Identify which cell holds the provided text, then report its [X, Y] central coordinate. 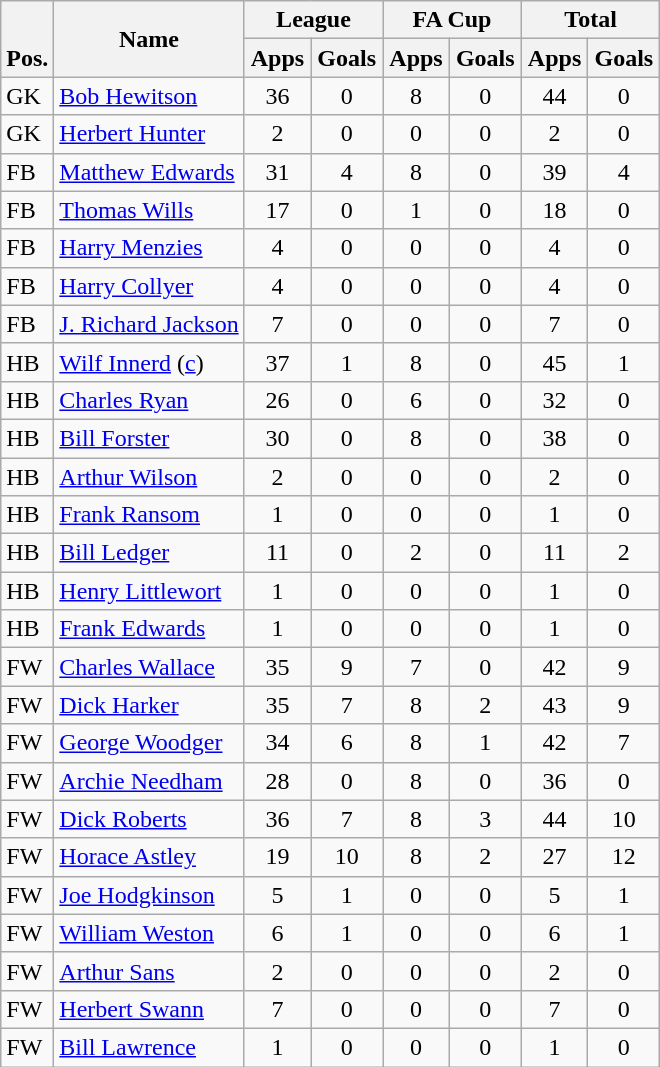
Wilf Innerd (c) [149, 362]
45 [554, 362]
12 [624, 857]
19 [278, 857]
Frank Ransom [149, 515]
Joe Hodgkinson [149, 895]
FA Cup [452, 20]
Dick Roberts [149, 819]
Harry Collyer [149, 286]
26 [278, 400]
18 [554, 210]
38 [554, 438]
George Woodger [149, 743]
39 [554, 172]
Dick Harker [149, 705]
Archie Needham [149, 781]
Arthur Sans [149, 971]
32 [554, 400]
17 [278, 210]
League [314, 20]
Arthur Wilson [149, 477]
Total [590, 20]
Bill Lawrence [149, 1047]
Thomas Wills [149, 210]
Herbert Hunter [149, 134]
Bob Hewitson [149, 96]
28 [278, 781]
William Weston [149, 933]
J. Richard Jackson [149, 324]
Pos. [28, 39]
27 [554, 857]
34 [278, 743]
Horace Astley [149, 857]
43 [554, 705]
Herbert Swann [149, 1009]
Matthew Edwards [149, 172]
37 [278, 362]
Henry Littlewort [149, 591]
Bill Forster [149, 438]
Charles Wallace [149, 667]
Frank Edwards [149, 629]
Bill Ledger [149, 553]
3 [485, 819]
31 [278, 172]
Charles Ryan [149, 400]
Harry Menzies [149, 248]
30 [278, 438]
Name [149, 39]
